Identify which cell holds the provided text, then report its (x, y) central coordinate. 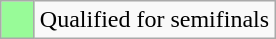
Qualified for semifinals (154, 20)
